From the cell containing the given text, extract its center point as [X, Y] coordinate. 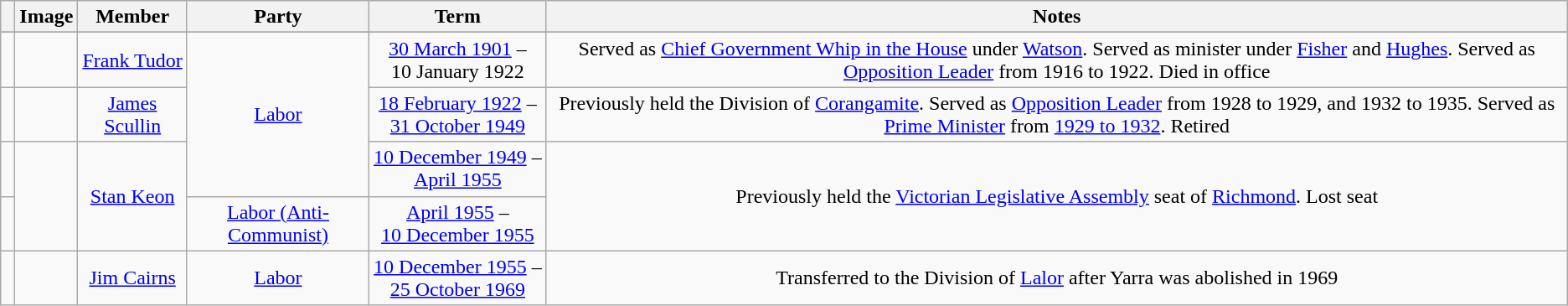
Image [47, 17]
18 February 1922 –31 October 1949 [458, 114]
10 December 1955 –25 October 1969 [458, 278]
10 December 1949 –April 1955 [458, 169]
April 1955 –10 December 1955 [458, 223]
Notes [1057, 17]
Previously held the Victorian Legislative Assembly seat of Richmond. Lost seat [1057, 196]
Frank Tudor [132, 60]
Term [458, 17]
Labor (Anti-Communist) [278, 223]
Member [132, 17]
Jim Cairns [132, 278]
James Scullin [132, 114]
Party [278, 17]
Stan Keon [132, 196]
30 March 1901 –10 January 1922 [458, 60]
Transferred to the Division of Lalor after Yarra was abolished in 1969 [1057, 278]
